Return [X, Y] of the center of cell containing provided text 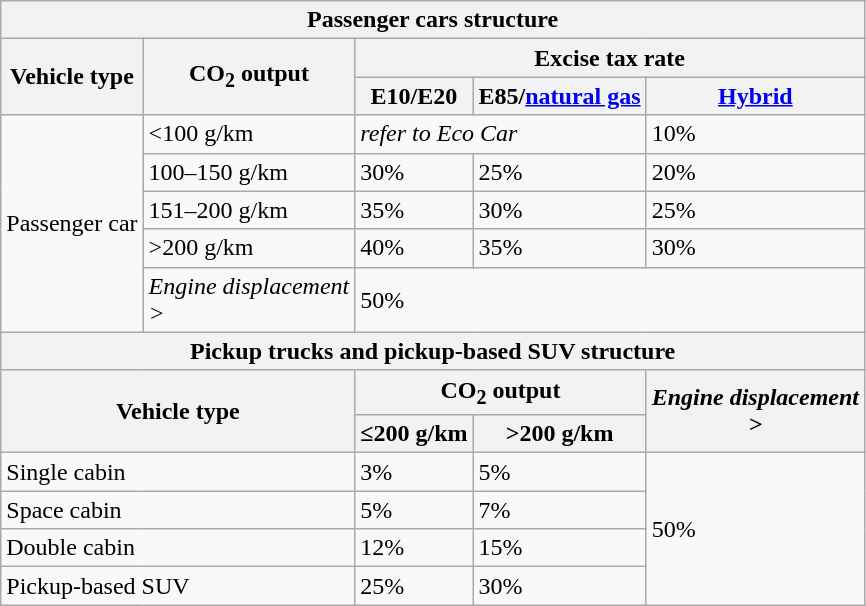
E85/natural gas [560, 96]
Double cabin [178, 548]
7% [560, 510]
12% [414, 548]
Passenger cars structure [433, 20]
refer to Eco Car [500, 134]
100–150 g/km [249, 172]
Hybrid [755, 96]
20% [755, 172]
E10/E20 [414, 96]
10% [755, 134]
Pickup trucks and pickup-based SUV structure [433, 351]
Excise tax rate [610, 58]
3% [414, 472]
Pickup-based SUV [178, 586]
151–200 g/km [249, 210]
≤200 g/km [414, 434]
Space cabin [178, 510]
15% [560, 548]
Single cabin [178, 472]
Passenger car [72, 224]
40% [414, 248]
<100 g/km [249, 134]
